Determine the [X, Y] coordinate at the center of the cell enclosing the given text.  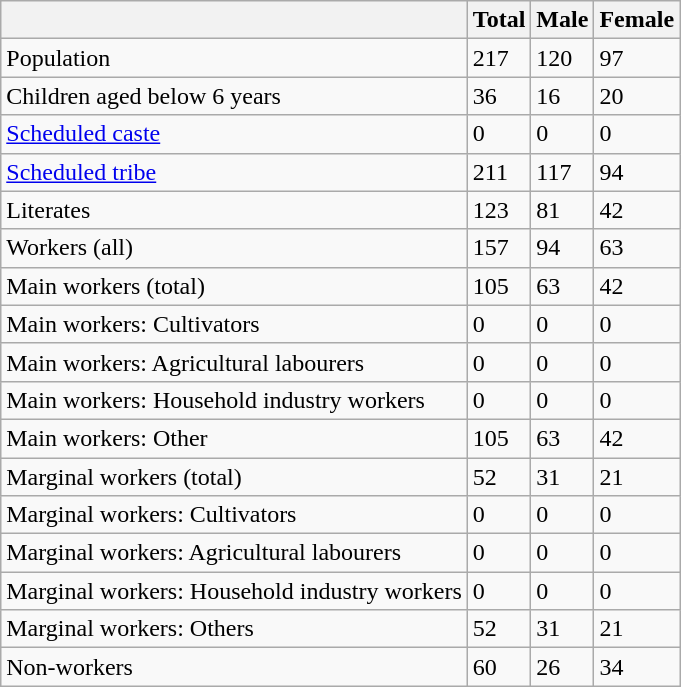
Total [499, 20]
Workers (all) [234, 248]
26 [562, 667]
Marginal workers: Others [234, 629]
Scheduled tribe [234, 172]
20 [637, 96]
34 [637, 667]
117 [562, 172]
Main workers: Cultivators [234, 324]
123 [499, 210]
Non-workers [234, 667]
Main workers: Other [234, 438]
Male [562, 20]
Main workers (total) [234, 286]
Marginal workers: Agricultural labourers [234, 553]
Female [637, 20]
97 [637, 58]
Children aged below 6 years [234, 96]
211 [499, 172]
Main workers: Household industry workers [234, 400]
Marginal workers: Household industry workers [234, 591]
60 [499, 667]
Marginal workers: Cultivators [234, 515]
Main workers: Agricultural labourers [234, 362]
Scheduled caste [234, 134]
36 [499, 96]
Marginal workers (total) [234, 477]
120 [562, 58]
217 [499, 58]
16 [562, 96]
Literates [234, 210]
81 [562, 210]
157 [499, 248]
Population [234, 58]
